Return the [X, Y] coordinate for the center point of the cell that contains the specified text.  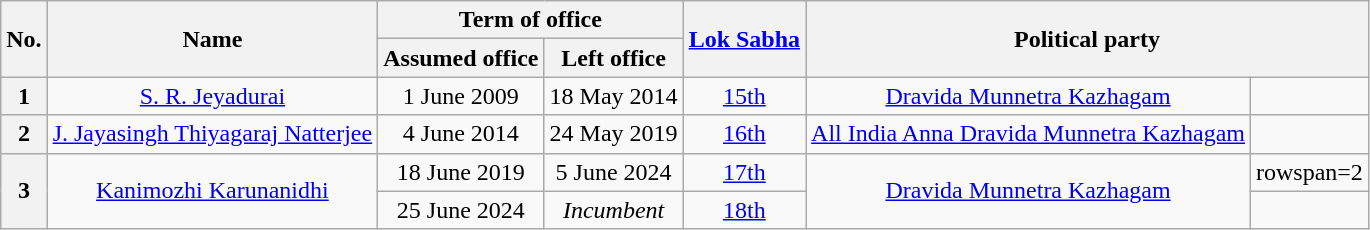
3 [24, 191]
Name [212, 39]
Political party [1088, 39]
All India Anna Dravida Munnetra Kazhagam [1028, 134]
18 May 2014 [614, 96]
4 June 2014 [461, 134]
25 June 2024 [461, 210]
24 May 2019 [614, 134]
1 [24, 96]
16th [744, 134]
15th [744, 96]
2 [24, 134]
No. [24, 39]
Left office [614, 58]
17th [744, 172]
1 June 2009 [461, 96]
Kanimozhi Karunanidhi [212, 191]
18th [744, 210]
S. R. Jeyadurai [212, 96]
Term of office [530, 20]
Incumbent [614, 210]
Assumed office [461, 58]
5 June 2024 [614, 172]
18 June 2019 [461, 172]
J. Jayasingh Thiyagaraj Natterjee [212, 134]
rowspan=2 [1309, 172]
Lok Sabha [744, 39]
